Pinpoint the cell where the given text exists, returning its (x, y) midpoint coordinate. 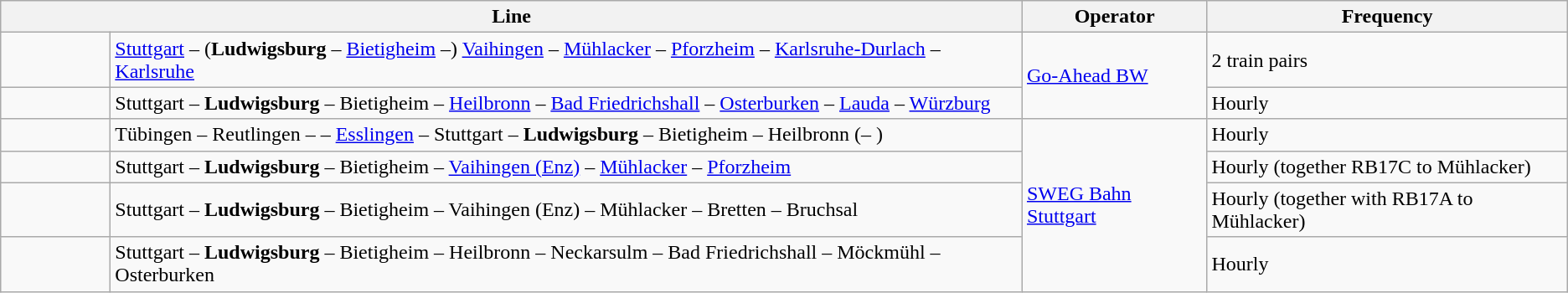
Stuttgart – Ludwigsburg – Bietigheim – Heilbronn – Neckarsulm – Bad Friedrichshall – Möckmühl – Osterburken (566, 265)
Go-Ahead BW (1114, 75)
2 train pairs (1387, 60)
SWEG Bahn Stuttgart (1114, 205)
Stuttgart – (Ludwigsburg – Bietigheim –) Vaihingen – Mühlacker – Pforzheim – Karlsruhe-Durlach – Karlsruhe (566, 60)
Operator (1114, 17)
Tübingen – Reutlingen – – Esslingen – Stuttgart – Ludwigsburg – Bietigheim – Heilbronn (– ) (566, 135)
Frequency (1387, 17)
Stuttgart – Ludwigsburg – Bietigheim – Vaihingen (Enz) – Mühlacker – Pforzheim (566, 167)
Line (512, 17)
Hourly (together RB17C to Mühlacker) (1387, 167)
Hourly (together with RB17A to Mühlacker) (1387, 209)
Stuttgart – Ludwigsburg – Bietigheim – Heilbronn – Bad Friedrichshall – Osterburken – Lauda – Würzburg (566, 103)
Stuttgart – Ludwigsburg – Bietigheim – Vaihingen (Enz) – Mühlacker – Bretten – Bruchsal (566, 209)
